Identify which cell holds the provided text, then report its (x, y) central coordinate. 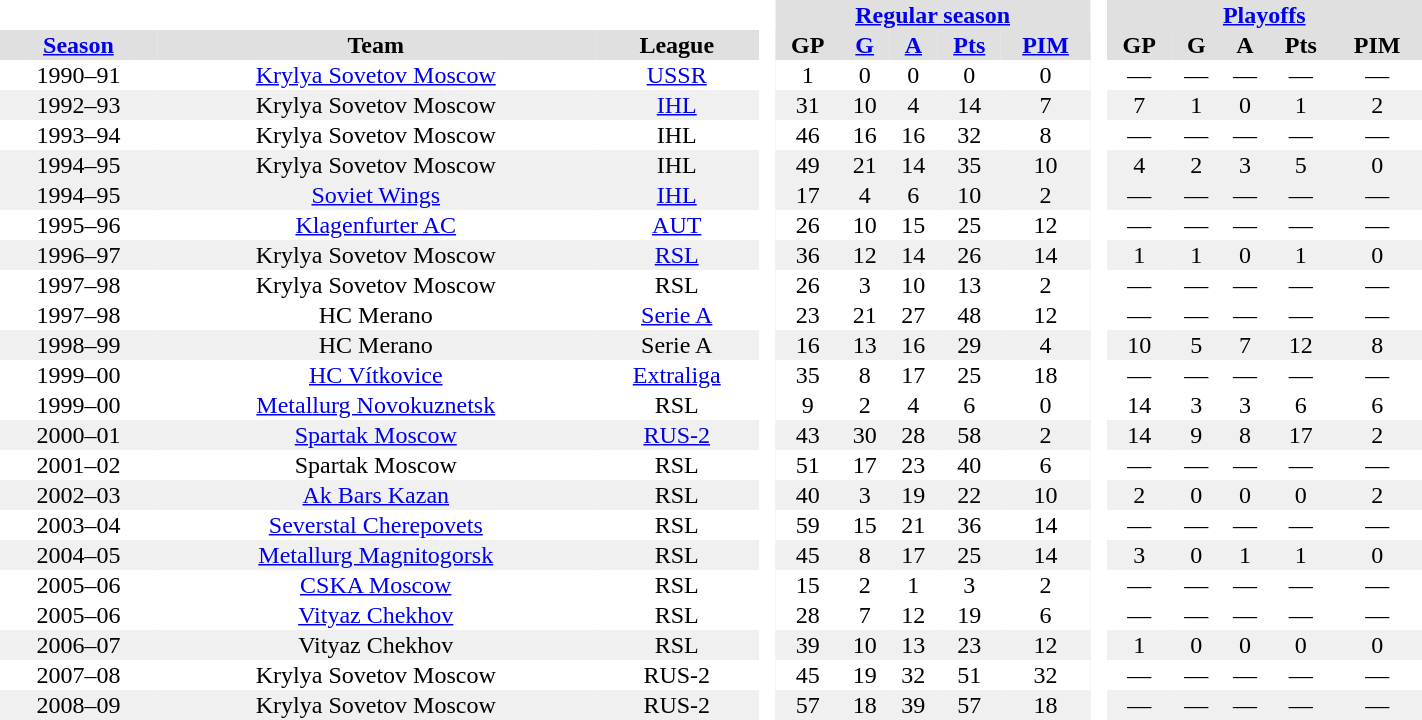
HC Vítkovice (376, 375)
2008–09 (78, 705)
31 (808, 105)
43 (808, 435)
Season (78, 45)
59 (808, 525)
30 (864, 435)
Metallurg Magnitogorsk (376, 555)
Metallurg Novokuznetsk (376, 405)
Ak Bars Kazan (376, 495)
1992–93 (78, 105)
2001–02 (78, 465)
League (677, 45)
2006–07 (78, 645)
1996–97 (78, 255)
Klagenfurter AC (376, 225)
1998–99 (78, 345)
27 (914, 315)
Regular season (932, 15)
2007–08 (78, 675)
1990–91 (78, 75)
1993–94 (78, 135)
CSKA Moscow (376, 585)
AUT (677, 225)
2000–01 (78, 435)
48 (970, 315)
USSR (677, 75)
1995–96 (78, 225)
2002–03 (78, 495)
58 (970, 435)
49 (808, 165)
Extraliga (677, 375)
46 (808, 135)
2003–04 (78, 525)
Severstal Cherepovets (376, 525)
22 (970, 495)
Team (376, 45)
Soviet Wings (376, 195)
Playoffs (1264, 15)
2004–05 (78, 555)
29 (970, 345)
